Return (x, y) of the center of cell containing provided text 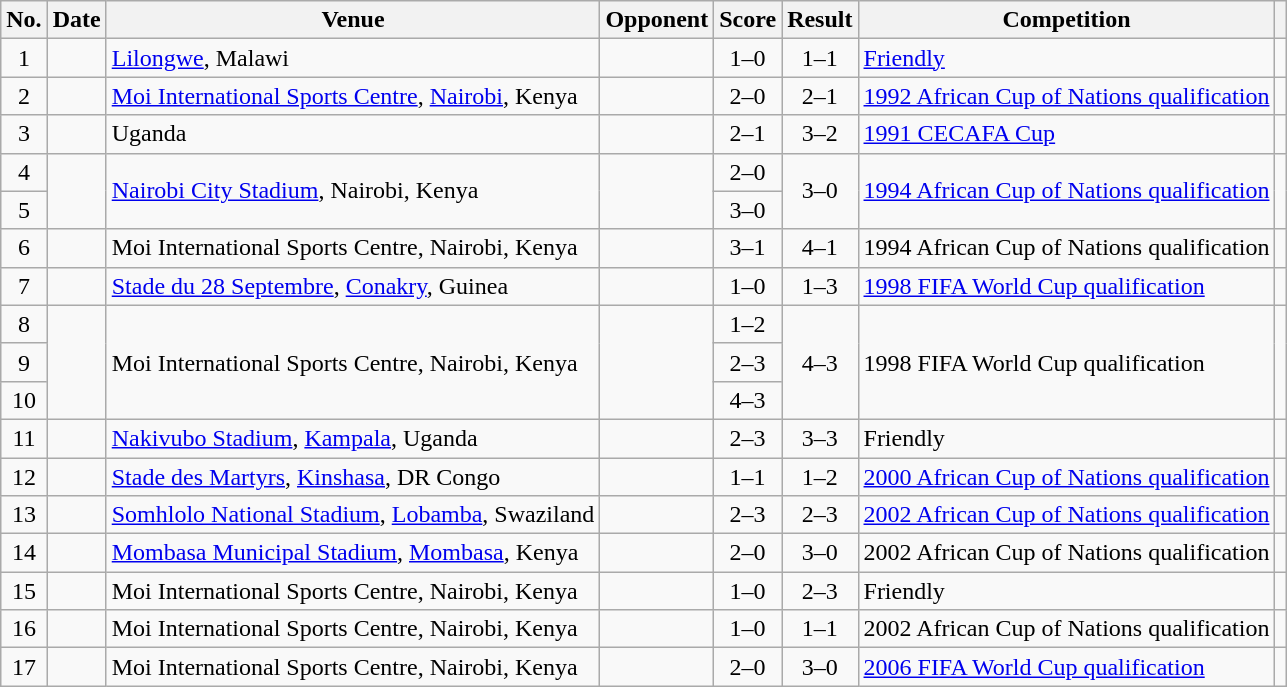
4 (24, 172)
12 (24, 477)
6 (24, 248)
16 (24, 629)
Stade du 28 Septembre, Conakry, Guinea (353, 286)
Mombasa Municipal Stadium, Mombasa, Kenya (353, 553)
Score (748, 20)
3 (24, 134)
1 (24, 58)
Competition (1066, 20)
14 (24, 553)
10 (24, 400)
13 (24, 515)
Nairobi City Stadium, Nairobi, Kenya (353, 191)
Somhlolo National Stadium, Lobamba, Swaziland (353, 515)
1992 African Cup of Nations qualification (1066, 96)
No. (24, 20)
2006 FIFA World Cup qualification (1066, 667)
15 (24, 591)
Uganda (353, 134)
7 (24, 286)
11 (24, 438)
Venue (353, 20)
Opponent (657, 20)
4–1 (820, 248)
Date (76, 20)
1991 CECAFA Cup (1066, 134)
3–3 (820, 438)
2 (24, 96)
17 (24, 667)
1–3 (820, 286)
8 (24, 324)
2000 African Cup of Nations qualification (1066, 477)
3–2 (820, 134)
Result (820, 20)
3–1 (748, 248)
Nakivubo Stadium, Kampala, Uganda (353, 438)
Lilongwe, Malawi (353, 58)
5 (24, 210)
9 (24, 362)
Stade des Martyrs, Kinshasa, DR Congo (353, 477)
